Provide the [X, Y] coordinate of the cell's center where the given text is located.  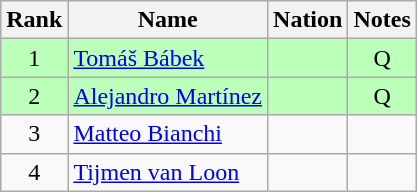
3 [34, 134]
Tomáš Bábek [168, 58]
4 [34, 172]
Rank [34, 20]
Tijmen van Loon [168, 172]
Name [168, 20]
Matteo Bianchi [168, 134]
2 [34, 96]
1 [34, 58]
Notes [382, 20]
Alejandro Martínez [168, 96]
Nation [308, 20]
